Pinpoint the cell where the given text exists, returning its [x, y] midpoint coordinate. 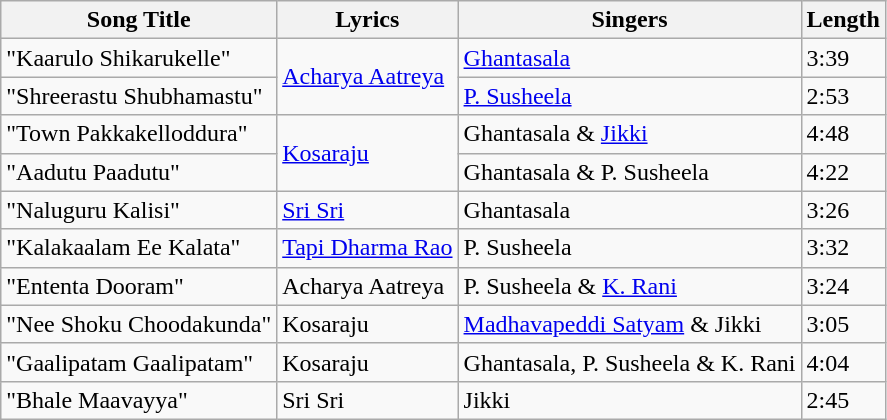
Lyrics [368, 20]
3:26 [843, 210]
3:39 [843, 58]
Ghantasala & Jikki [630, 134]
"Naluguru Kalisi" [139, 210]
3:24 [843, 286]
3:05 [843, 324]
Jikki [630, 400]
Ghantasala, P. Susheela & K. Rani [630, 362]
4:04 [843, 362]
P. Susheela & K. Rani [630, 286]
"Gaalipatam Gaalipatam" [139, 362]
"Kaarulo Shikarukelle" [139, 58]
2:45 [843, 400]
Singers [630, 20]
"Nee Shoku Choodakunda" [139, 324]
Song Title [139, 20]
4:48 [843, 134]
2:53 [843, 96]
"Town Pakkakelloddura" [139, 134]
Madhavapeddi Satyam & Jikki [630, 324]
"Bhale Maavayya" [139, 400]
"Shreerastu Shubhamastu" [139, 96]
Length [843, 20]
Tapi Dharma Rao [368, 248]
4:22 [843, 172]
"Ententa Dooram" [139, 286]
Ghantasala & P. Susheela [630, 172]
3:32 [843, 248]
"Aadutu Paadutu" [139, 172]
"Kalakaalam Ee Kalata" [139, 248]
